Find where the given text appears and provide that cell's center as (x, y) coordinate. 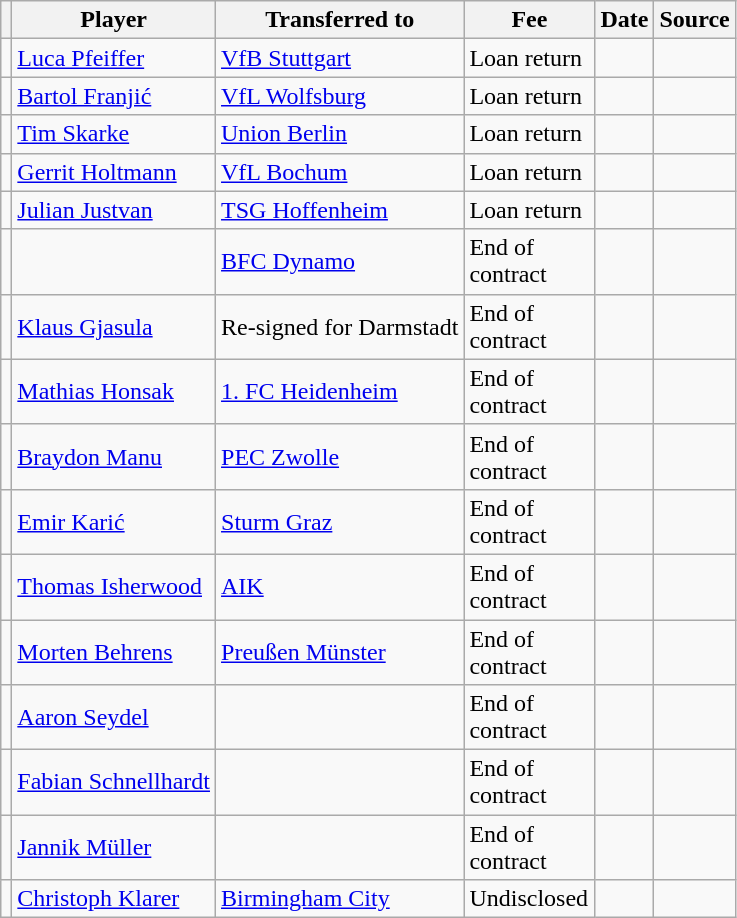
Morten Behrens (114, 652)
Union Berlin (340, 134)
Preußen Münster (340, 652)
Undisclosed (530, 899)
Thomas Isherwood (114, 586)
Christoph Klarer (114, 899)
Mathias Honsak (114, 392)
Date (624, 20)
Source (694, 20)
Luca Pfeiffer (114, 58)
Transferred to (340, 20)
VfL Wolfsburg (340, 96)
Gerrit Holtmann (114, 172)
Birmingham City (340, 899)
Jannik Müller (114, 848)
Aaron Seydel (114, 718)
VfB Stuttgart (340, 58)
PEC Zwolle (340, 456)
AIK (340, 586)
Player (114, 20)
Emir Karić (114, 522)
Sturm Graz (340, 522)
1. FC Heidenheim (340, 392)
Fee (530, 20)
Klaus Gjasula (114, 326)
Tim Skarke (114, 134)
BFC Dynamo (340, 262)
Re-signed for Darmstadt (340, 326)
Braydon Manu (114, 456)
Bartol Franjić (114, 96)
TSG Hoffenheim (340, 210)
Julian Justvan (114, 210)
VfL Bochum (340, 172)
Fabian Schnellhardt (114, 782)
